Capture the cell that displays the provided text and extract its (X, Y) central coordinate. 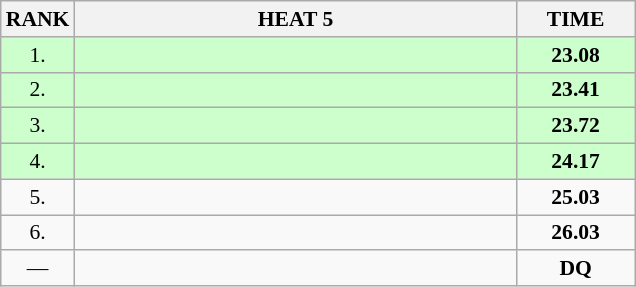
HEAT 5 (295, 19)
24.17 (576, 162)
3. (38, 126)
1. (38, 55)
DQ (576, 269)
23.41 (576, 90)
TIME (576, 19)
2. (38, 90)
— (38, 269)
25.03 (576, 197)
5. (38, 197)
26.03 (576, 233)
RANK (38, 19)
23.08 (576, 55)
23.72 (576, 126)
6. (38, 233)
4. (38, 162)
